Determine the (x, y) coordinate at the center of the cell enclosing the given text.  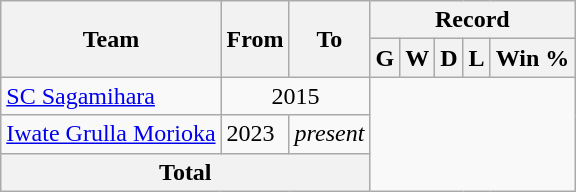
Iwate Grulla Morioka (111, 134)
W (418, 58)
2015 (296, 96)
From (255, 39)
D (449, 58)
SC Sagamihara (111, 96)
L (476, 58)
2023 (255, 134)
Record (472, 20)
Team (111, 39)
Total (186, 172)
To (330, 39)
present (330, 134)
G (385, 58)
Win % (532, 58)
